Capture the cell that displays the provided text and extract its (x, y) central coordinate. 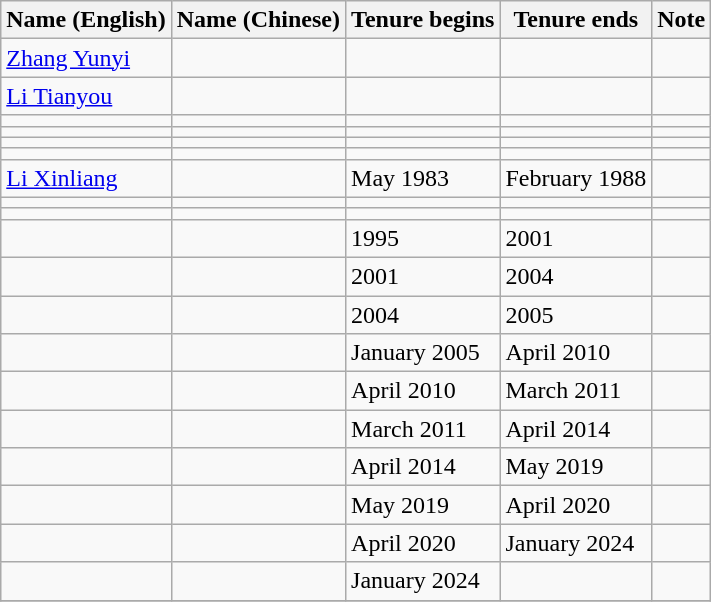
May 1983 (423, 178)
Tenure ends (576, 20)
Name (Chinese) (258, 20)
Li Xinliang (86, 178)
Zhang Yunyi (86, 58)
2005 (576, 315)
Li Tianyou (86, 96)
Note (682, 20)
Name (English) (86, 20)
February 1988 (576, 178)
Tenure begins (423, 20)
January 2005 (423, 353)
1995 (423, 238)
